Capture the cell that displays the provided text and extract its [X, Y] central coordinate. 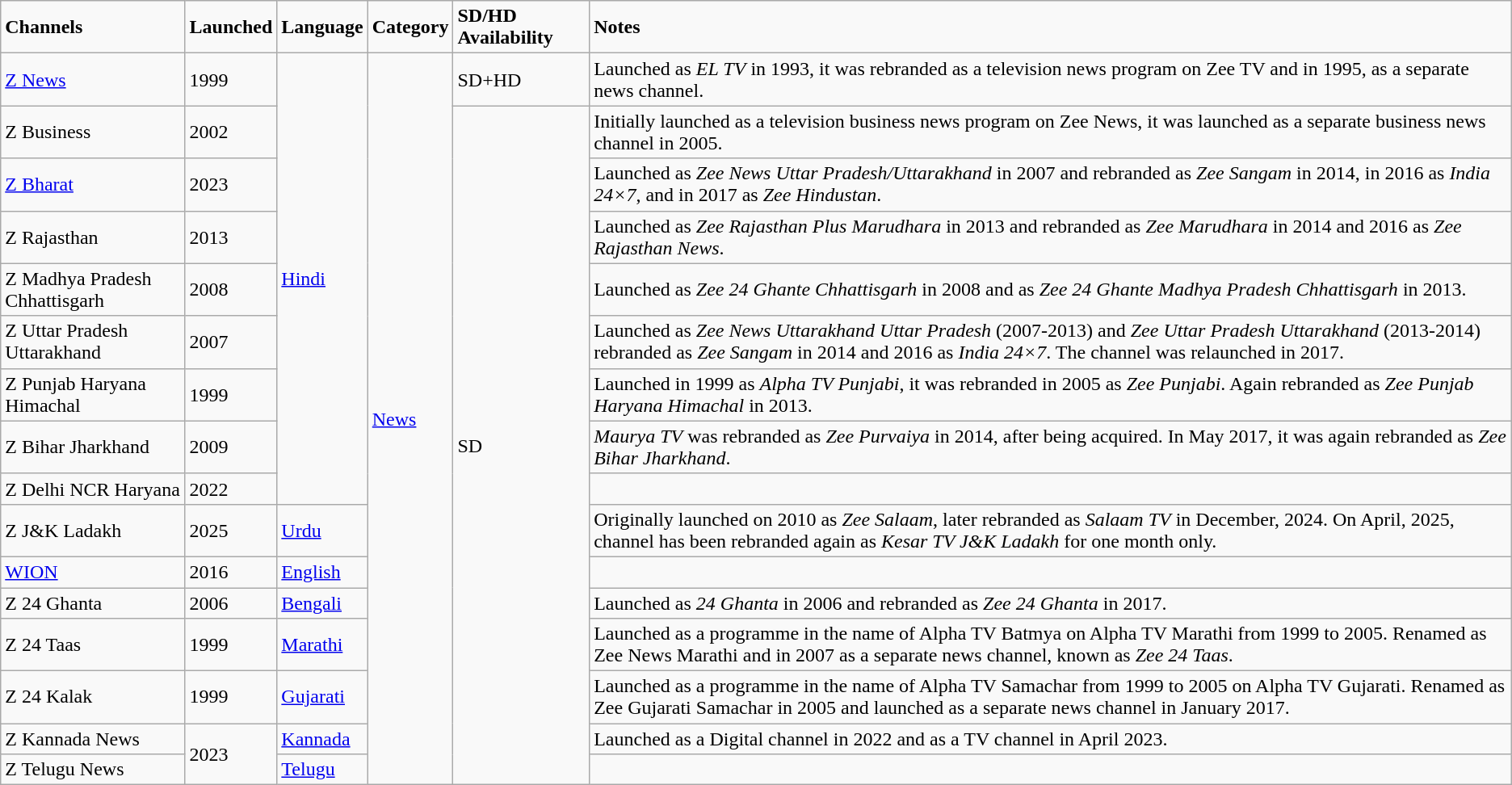
Z Delhi NCR Haryana [93, 489]
SD+HD [522, 79]
2009 [231, 447]
Z 24 Ghanta [93, 603]
Z Business [93, 132]
2008 [231, 289]
Channels [93, 27]
2025 [231, 530]
Z Bihar Jharkhand [93, 447]
Launched as 24 Ghanta in 2006 and rebranded as Zee 24 Ghanta in 2017. [1051, 603]
Z Rajasthan [93, 237]
Initially launched as a television business news program on Zee News, it was launched as a separate business news channel in 2005. [1051, 132]
Marathi [322, 644]
2002 [231, 132]
Z Uttar Pradesh Uttarakhand [93, 342]
SD/HD Availability [522, 27]
Hindi [322, 279]
Z Telugu News [93, 770]
SD [522, 446]
Z Kannada News [93, 739]
News [410, 419]
Z Madhya Pradesh Chhattisgarh [93, 289]
Language [322, 27]
2013 [231, 237]
Kannada [322, 739]
Z Punjab Haryana Himachal [93, 394]
Launched as EL TV in 1993, it was rebranded as a television news program on Zee TV and in 1995, as a separate news channel. [1051, 79]
2006 [231, 603]
Category [410, 27]
Z News [93, 79]
Z 24 Kalak [93, 698]
WION [93, 572]
Maurya TV was rebranded as Zee Purvaiya in 2014, after being acquired. In May 2017, it was again rebranded as Zee Bihar Jharkhand. [1051, 447]
2007 [231, 342]
Launched as Zee News Uttar Pradesh/Uttarakhand in 2007 and rebranded as Zee Sangam in 2014, in 2016 as India 24×7, and in 2017 as Zee Hindustan. [1051, 184]
Notes [1051, 27]
Bengali [322, 603]
2022 [231, 489]
English [322, 572]
2016 [231, 572]
Z J&K Ladakh [93, 530]
Urdu [322, 530]
Launched as a Digital channel in 2022 and as a TV channel in April 2023. [1051, 739]
Launched in 1999 as Alpha TV Punjabi, it was rebranded in 2005 as Zee Punjabi. Again rebranded as Zee Punjab Haryana Himachal in 2013. [1051, 394]
Z 24 Taas [93, 644]
Launched as Zee 24 Ghante Chhattisgarh in 2008 and as Zee 24 Ghante Madhya Pradesh Chhattisgarh in 2013. [1051, 289]
Launched as Zee Rajasthan Plus Marudhara in 2013 and rebranded as Zee Marudhara in 2014 and 2016 as Zee Rajasthan News. [1051, 237]
Telugu [322, 770]
Launched [231, 27]
Z Bharat [93, 184]
Gujarati [322, 698]
